Scan for the cell matching the given text and deliver its [X, Y] coordinate at center. 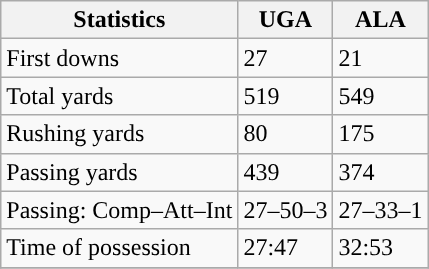
Total yards [120, 96]
27:47 [286, 248]
Passing: Comp–Att–Int [120, 210]
439 [286, 172]
32:53 [380, 248]
27–33–1 [380, 210]
27 [286, 58]
549 [380, 96]
UGA [286, 20]
519 [286, 96]
First downs [120, 58]
Time of possession [120, 248]
Statistics [120, 20]
374 [380, 172]
Passing yards [120, 172]
21 [380, 58]
80 [286, 134]
Rushing yards [120, 134]
27–50–3 [286, 210]
175 [380, 134]
ALA [380, 20]
